Return the (X, Y) coordinate for the center point of the cell that contains the specified text.  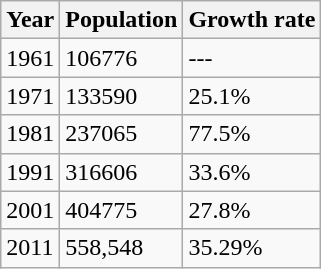
1981 (30, 134)
133590 (122, 96)
106776 (122, 58)
237065 (122, 134)
316606 (122, 172)
--- (252, 58)
1971 (30, 96)
77.5% (252, 134)
25.1% (252, 96)
Growth rate (252, 20)
33.6% (252, 172)
2011 (30, 248)
Year (30, 20)
35.29% (252, 248)
2001 (30, 210)
1961 (30, 58)
27.8% (252, 210)
1991 (30, 172)
404775 (122, 210)
558,548 (122, 248)
Population (122, 20)
